From the cell containing the given text, extract its center point as (x, y) coordinate. 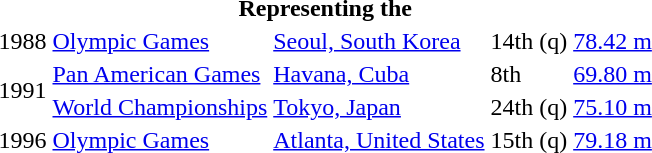
14th (q) (529, 41)
World Championships (160, 107)
Havana, Cuba (379, 74)
24th (q) (529, 107)
Seoul, South Korea (379, 41)
Pan American Games (160, 74)
Olympic Games (160, 41)
Tokyo, Japan (379, 107)
8th (529, 74)
